Identify which cell holds the provided text, then report its [X, Y] central coordinate. 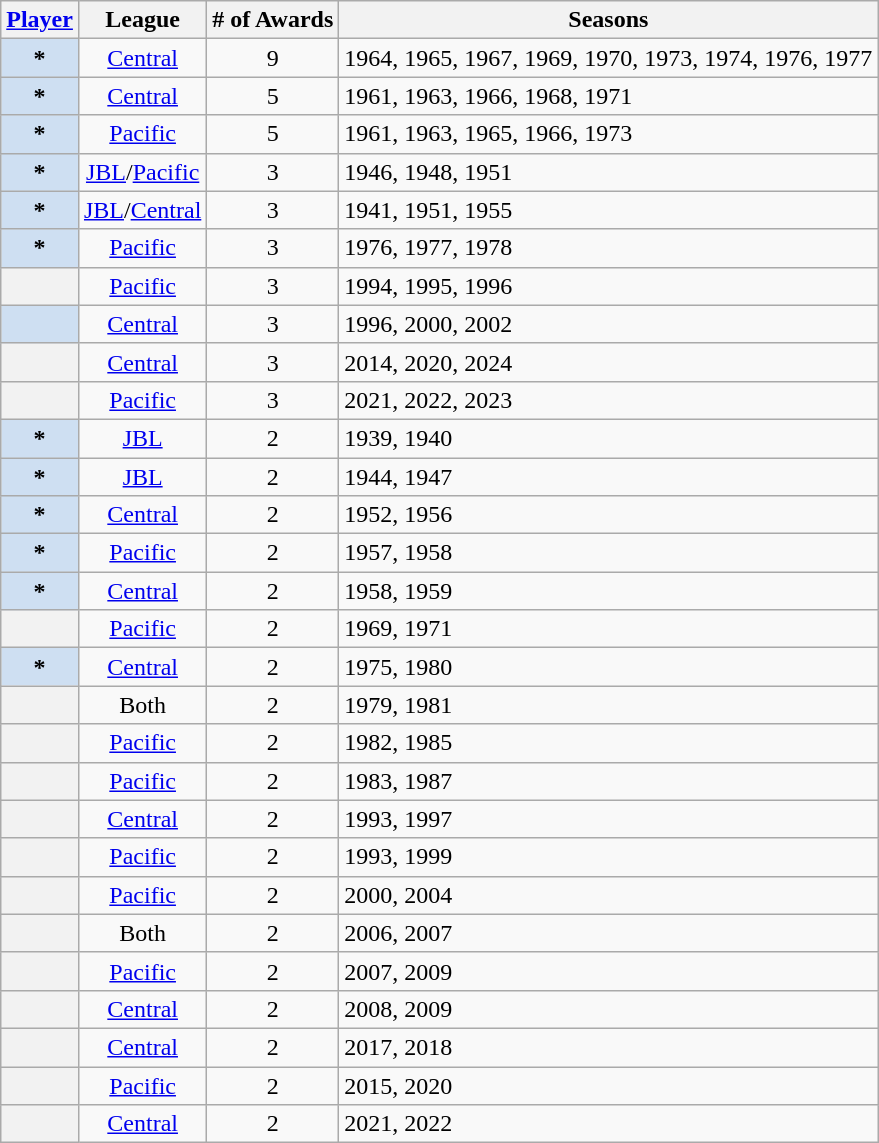
1946, 1948, 1951 [608, 172]
1957, 1958 [608, 553]
JBL/Central [142, 210]
1979, 1981 [608, 705]
1994, 1995, 1996 [608, 286]
JBL/Pacific [142, 172]
2007, 2009 [608, 971]
9 [273, 58]
1961, 1963, 1966, 1968, 1971 [608, 96]
Seasons [608, 20]
2008, 2009 [608, 1009]
1969, 1971 [608, 629]
1964, 1965, 1967, 1969, 1970, 1973, 1974, 1976, 1977 [608, 58]
2000, 2004 [608, 895]
2015, 2020 [608, 1085]
1983, 1987 [608, 781]
1996, 2000, 2002 [608, 324]
2021, 2022, 2023 [608, 400]
1975, 1980 [608, 667]
1939, 1940 [608, 438]
1941, 1951, 1955 [608, 210]
1993, 1999 [608, 857]
League [142, 20]
2014, 2020, 2024 [608, 362]
Player [40, 20]
1982, 1985 [608, 743]
1976, 1977, 1978 [608, 248]
2021, 2022 [608, 1124]
1944, 1947 [608, 477]
2006, 2007 [608, 933]
1958, 1959 [608, 591]
2017, 2018 [608, 1047]
1961, 1963, 1965, 1966, 1973 [608, 134]
1993, 1997 [608, 819]
1952, 1956 [608, 515]
# of Awards [273, 20]
